Locate the cell with the specified text and output its (x, y) center coordinate. 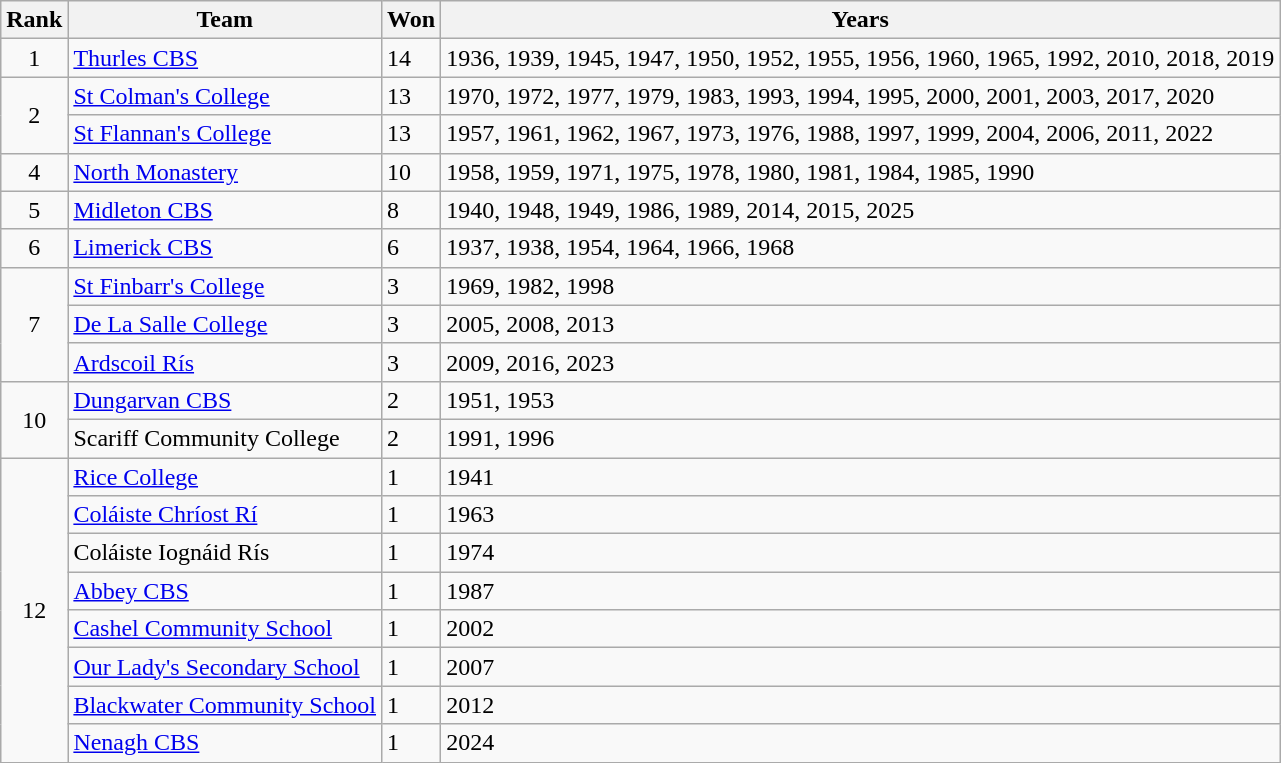
Years (860, 20)
Nenagh CBS (225, 743)
Abbey CBS (225, 591)
Won (412, 20)
Our Lady's Secondary School (225, 667)
Coláiste Iognáid Rís (225, 553)
Midleton CBS (225, 210)
2024 (860, 743)
Team (225, 20)
Scariff Community College (225, 438)
Blackwater Community School (225, 705)
Rice College (225, 477)
De La Salle College (225, 324)
1936, 1939, 1945, 1947, 1950, 1952, 1955, 1956, 1960, 1965, 1992, 2010, 2018, 2019 (860, 58)
2009, 2016, 2023 (860, 362)
1951, 1953 (860, 400)
1937, 1938, 1954, 1964, 1966, 1968 (860, 248)
Coláiste Chríost Rí (225, 515)
2007 (860, 667)
Ardscoil Rís (225, 362)
Dungarvan CBS (225, 400)
14 (412, 58)
8 (412, 210)
4 (34, 172)
1987 (860, 591)
12 (34, 610)
7 (34, 324)
St Flannan's College (225, 134)
1991, 1996 (860, 438)
1974 (860, 553)
1958, 1959, 1971, 1975, 1978, 1980, 1981, 1984, 1985, 1990 (860, 172)
Limerick CBS (225, 248)
Rank (34, 20)
Cashel Community School (225, 629)
5 (34, 210)
1957, 1961, 1962, 1967, 1973, 1976, 1988, 1997, 1999, 2004, 2006, 2011, 2022 (860, 134)
1941 (860, 477)
1963 (860, 515)
St Finbarr's College (225, 286)
2002 (860, 629)
1940, 1948, 1949, 1986, 1989, 2014, 2015, 2025 (860, 210)
St Colman's College (225, 96)
1969, 1982, 1998 (860, 286)
Thurles CBS (225, 58)
2005, 2008, 2013 (860, 324)
North Monastery (225, 172)
2012 (860, 705)
1970, 1972, 1977, 1979, 1983, 1993, 1994, 1995, 2000, 2001, 2003, 2017, 2020 (860, 96)
